From the cell containing the given text, extract its center point as [x, y] coordinate. 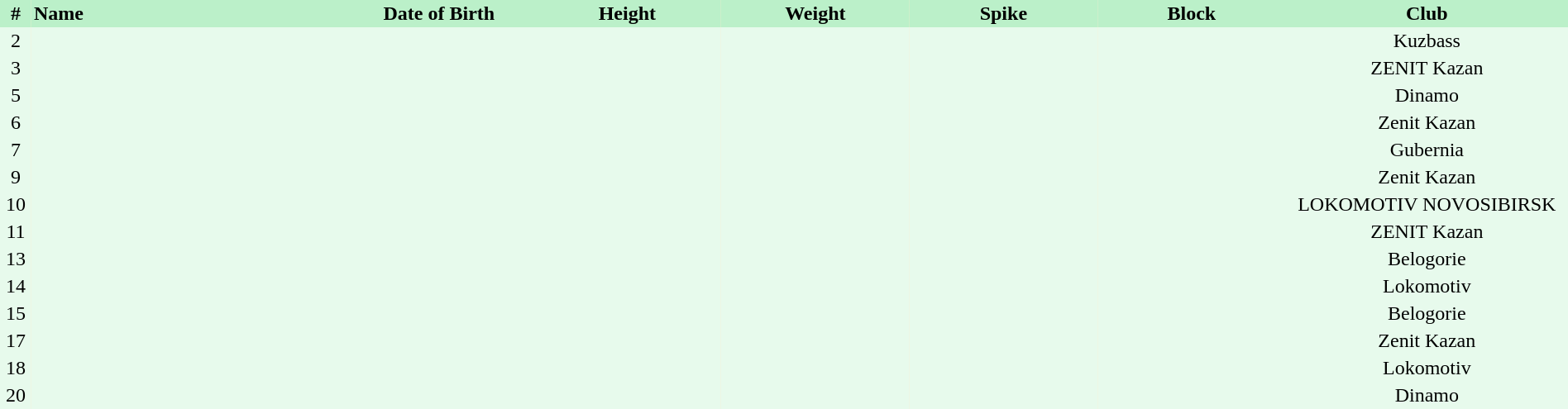
9 [16, 177]
Height [628, 13]
3 [16, 68]
5 [16, 96]
13 [16, 259]
Club [1427, 13]
11 [16, 231]
17 [16, 340]
Weight [815, 13]
# [16, 13]
Name [189, 13]
LOKOMOTIV NOVOSIBIRSK [1427, 205]
Kuzbass [1427, 41]
7 [16, 150]
10 [16, 205]
20 [16, 395]
14 [16, 286]
6 [16, 122]
Spike [1004, 13]
15 [16, 314]
Block [1192, 13]
2 [16, 41]
18 [16, 369]
Date of Birth [439, 13]
Gubernia [1427, 150]
